Capture the cell that displays the provided text and extract its (x, y) central coordinate. 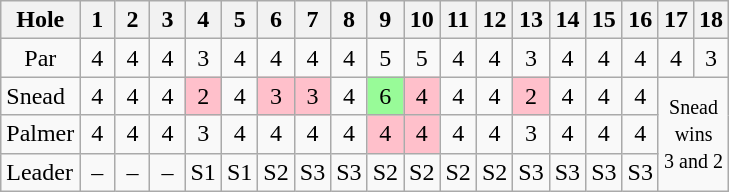
11 (458, 20)
Hole (40, 20)
10 (422, 20)
7 (312, 20)
8 (349, 20)
15 (604, 20)
9 (385, 20)
Snead (40, 96)
17 (676, 20)
18 (712, 20)
1 (98, 20)
12 (494, 20)
16 (640, 20)
Sneadwins3 and 2 (693, 134)
13 (531, 20)
Leader (40, 172)
Palmer (40, 134)
Par (40, 58)
14 (567, 20)
